Return [x, y] of the center of cell containing provided text 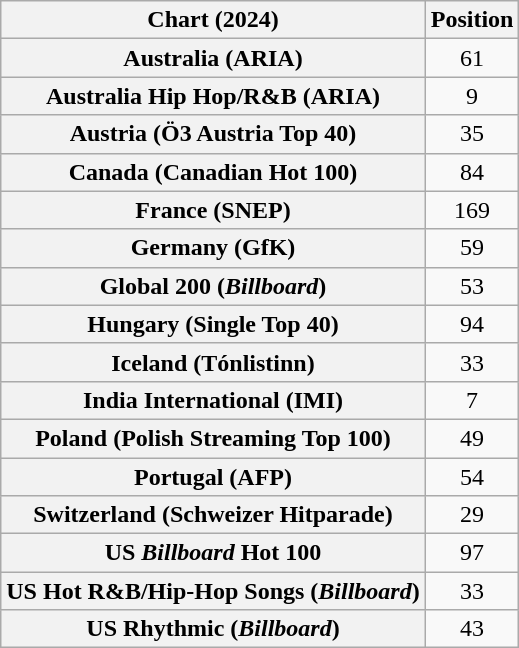
61 [472, 58]
Austria (Ö3 Austria Top 40) [213, 134]
Poland (Polish Streaming Top 100) [213, 438]
Portugal (AFP) [213, 477]
9 [472, 96]
35 [472, 134]
43 [472, 629]
49 [472, 438]
Chart (2024) [213, 20]
169 [472, 210]
Hungary (Single Top 40) [213, 324]
54 [472, 477]
India International (IMI) [213, 400]
29 [472, 515]
Iceland (Tónlistinn) [213, 362]
97 [472, 553]
53 [472, 286]
France (SNEP) [213, 210]
Australia Hip Hop/R&B (ARIA) [213, 96]
US Rhythmic (Billboard) [213, 629]
US Billboard Hot 100 [213, 553]
Global 200 (Billboard) [213, 286]
Germany (GfK) [213, 248]
94 [472, 324]
Canada (Canadian Hot 100) [213, 172]
Australia (ARIA) [213, 58]
US Hot R&B/Hip-Hop Songs (Billboard) [213, 591]
84 [472, 172]
Position [472, 20]
Switzerland (Schweizer Hitparade) [213, 515]
59 [472, 248]
7 [472, 400]
